Capture the cell that displays the provided text and extract its [x, y] central coordinate. 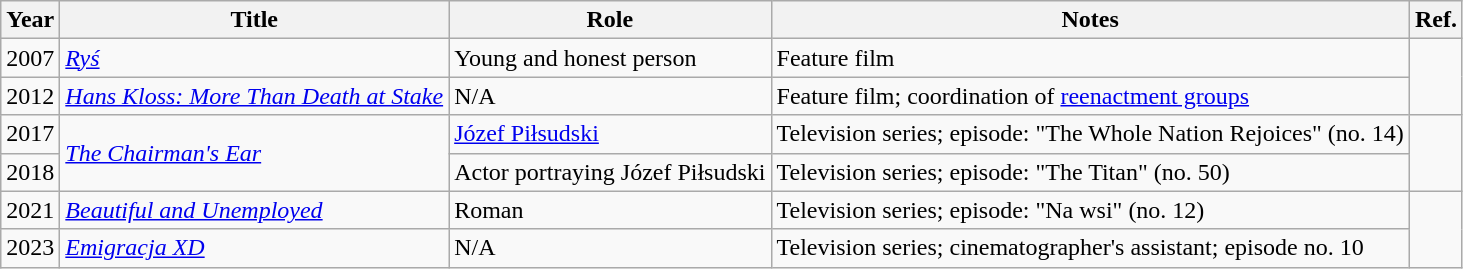
Year [30, 20]
Roman [610, 210]
2012 [30, 96]
Józef Piłsudski [610, 134]
Hans Kloss: More Than Death at Stake [254, 96]
2017 [30, 134]
2023 [30, 248]
Television series; episode: "The Titan" (no. 50) [1090, 172]
Feature film; coordination of reenactment groups [1090, 96]
Notes [1090, 20]
2021 [30, 210]
Young and honest person [610, 58]
Beautiful and Unemployed [254, 210]
Feature film [1090, 58]
2018 [30, 172]
Emigracja XD [254, 248]
Actor portraying Józef Piłsudski [610, 172]
Ref. [1436, 20]
Role [610, 20]
Television series; episode: "The Whole Nation Rejoices" (no. 14) [1090, 134]
Television series; episode: "Na wsi" (no. 12) [1090, 210]
Title [254, 20]
Ryś [254, 58]
2007 [30, 58]
The Chairman's Ear [254, 153]
Television series; cinematographer's assistant; episode no. 10 [1090, 248]
